Determine the [x, y] coordinate at the center of the cell enclosing the given text.  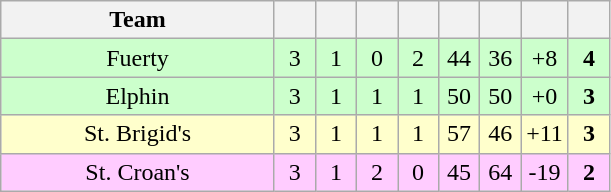
Team [138, 20]
44 [460, 58]
St. Croan's [138, 172]
+8 [545, 58]
+11 [545, 134]
36 [500, 58]
45 [460, 172]
46 [500, 134]
-19 [545, 172]
Fuerty [138, 58]
+0 [545, 96]
57 [460, 134]
Elphin [138, 96]
4 [588, 58]
St. Brigid's [138, 134]
64 [500, 172]
